Determine the (X, Y) coordinate at the center of the cell enclosing the given text.  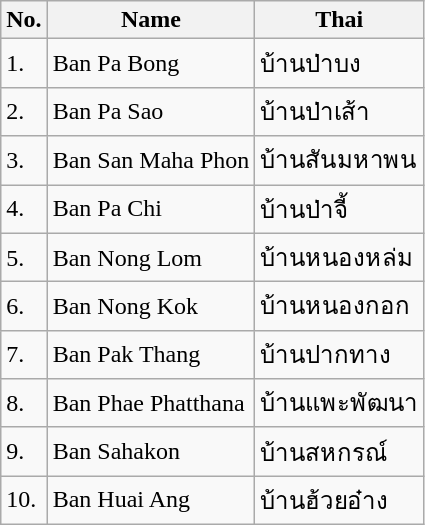
5. (24, 258)
6. (24, 306)
1. (24, 64)
Ban Pak Thang (151, 354)
Ban Pa Sao (151, 112)
Ban Sahakon (151, 452)
Thai (340, 20)
Name (151, 20)
No. (24, 20)
Ban Phae Phatthana (151, 404)
Ban Huai Ang (151, 500)
บ้านป่าเส้า (340, 112)
บ้านป่าบง (340, 64)
บ้านหนองกอก (340, 306)
บ้านสหกรณ์ (340, 452)
3. (24, 160)
9. (24, 452)
Ban Nong Lom (151, 258)
Ban Pa Bong (151, 64)
บ้านปากทาง (340, 354)
7. (24, 354)
บ้านแพะพัฒนา (340, 404)
4. (24, 208)
2. (24, 112)
10. (24, 500)
บ้านสันมหาพน (340, 160)
Ban Nong Kok (151, 306)
8. (24, 404)
บ้านหนองหล่ม (340, 258)
บ้านฮ้วยอ๋าง (340, 500)
บ้านป่าจี้ (340, 208)
Ban Pa Chi (151, 208)
Ban San Maha Phon (151, 160)
